Capture the cell that displays the provided text and extract its [x, y] central coordinate. 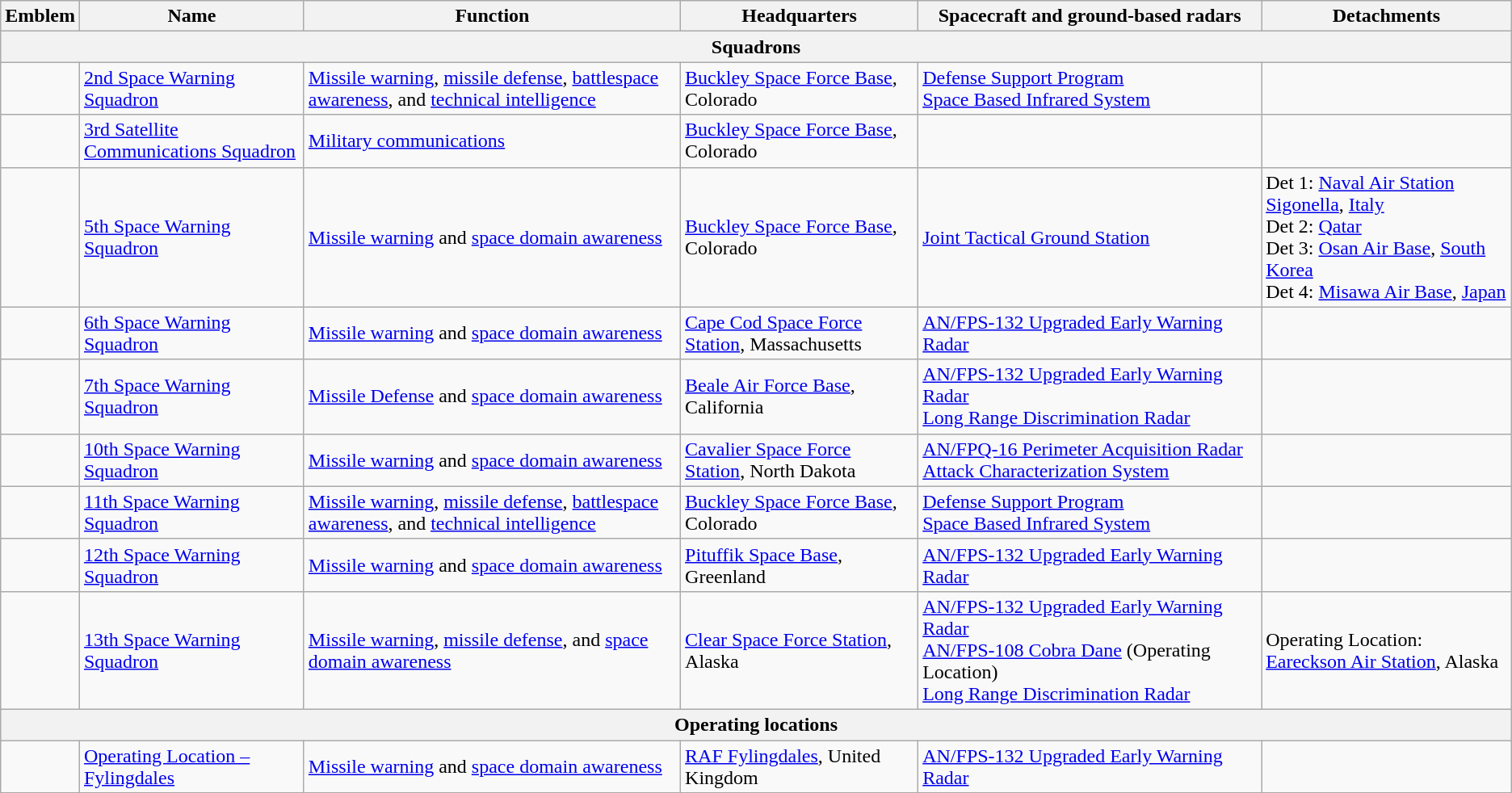
Pituffik Space Base, Greenland [800, 565]
Emblem [40, 16]
Spacecraft and ground-based radars [1090, 16]
Missile Defense and space domain awareness [492, 396]
11th Space Warning Squadron [191, 512]
2nd Space Warning Squadron [191, 89]
6th Space Warning Squadron [191, 333]
10th Space Warning Squadron [191, 460]
Squadrons [756, 47]
Operating locations [756, 724]
12th Space Warning Squadron [191, 565]
Beale Air Force Base, California [800, 396]
Cavalier Space Force Station, North Dakota [800, 460]
Cape Cod Space Force Station, Massachusetts [800, 333]
AN/FPQ-16 Perimeter Acquisition Radar Attack Characterization System [1090, 460]
Joint Tactical Ground Station [1090, 237]
3rd Satellite Communications Squadron [191, 141]
Operating Location: Eareckson Air Station, Alaska [1387, 650]
Missile warning, missile defense, and space domain awareness [492, 650]
AN/FPS-132 Upgraded Early Warning RadarLong Range Discrimination Radar [1090, 396]
RAF Fylingdales, United Kingdom [800, 766]
Operating Location – Fylingdales [191, 766]
13th Space Warning Squadron [191, 650]
Headquarters [800, 16]
Det 1: Naval Air Station Sigonella, Italy Det 2: Qatar Det 3: Osan Air Base, South Korea Det 4: Misawa Air Base, Japan [1387, 237]
AN/FPS-132 Upgraded Early Warning RadarAN/FPS-108 Cobra Dane (Operating Location)Long Range Discrimination Radar [1090, 650]
7th Space Warning Squadron [191, 396]
Military communications [492, 141]
Name [191, 16]
Function [492, 16]
Clear Space Force Station, Alaska [800, 650]
Detachments [1387, 16]
5th Space Warning Squadron [191, 237]
